Identify which cell holds the provided text, then report its (X, Y) central coordinate. 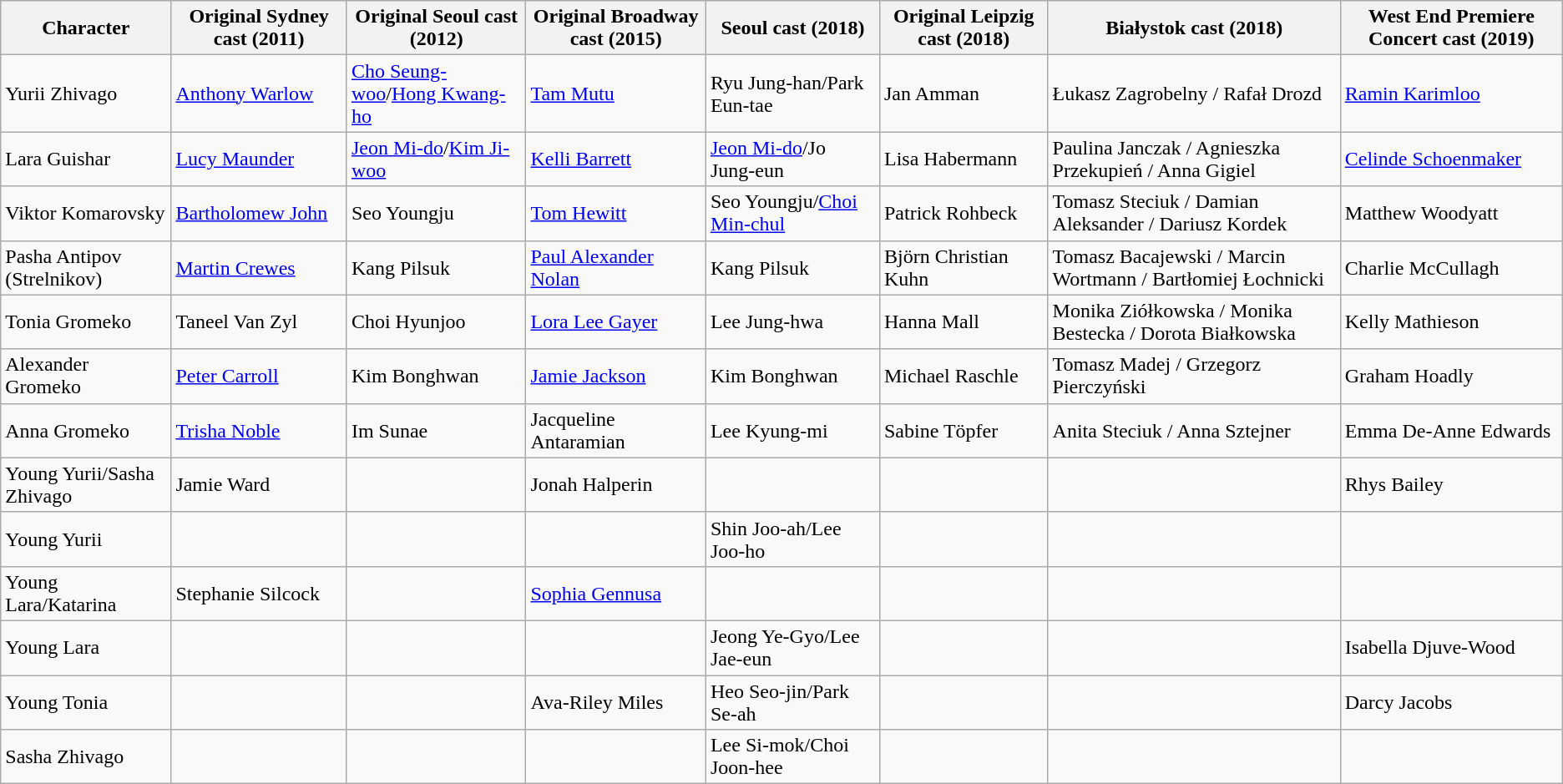
Ryu Jung-han/Park Eun-tae (792, 94)
Sophia Gennusa (616, 593)
Ramin Karimloo (1451, 94)
Cho Seung-woo/Hong Kwang-ho (436, 94)
Jeon Mi-do/Kim Ji-woo (436, 159)
Lisa Habermann (964, 159)
Young Yurii (86, 539)
Anthony Warlow (259, 94)
Taneel Van Zyl (259, 322)
Viktor Komarovsky (86, 214)
Jeong Ye-Gyo/Lee Jae-eun (792, 648)
Isabella Djuve-Wood (1451, 648)
Graham Hoadly (1451, 376)
Bartholomew John (259, 214)
Łukasz Zagrobelny / Rafał Drozd (1194, 94)
Emma De-Anne Edwards (1451, 431)
Monika Ziółkowska / Monika Bestecka / Dorota Białkowska (1194, 322)
Tomasz Steciuk / Damian Aleksander / Dariusz Kordek (1194, 214)
Patrick Rohbeck (964, 214)
Anita Steciuk / Anna Sztejner (1194, 431)
Tom Hewitt (616, 214)
Lara Guishar (86, 159)
Charlie McCullagh (1451, 267)
Celinde Schoenmaker (1451, 159)
Anna Gromeko (86, 431)
Sabine Töpfer (964, 431)
Tonia Gromeko (86, 322)
Jacqueline Antaramian (616, 431)
Young Tonia (86, 701)
Sasha Zhivago (86, 756)
Białystok cast (2018) (1194, 28)
Jamie Jackson (616, 376)
Seo Youngju/Choi Min-chul (792, 214)
Jan Amman (964, 94)
Young Lara (86, 648)
Trisha Noble (259, 431)
Paulina Janczak / Agnieszka Przekupień / Anna Gigiel (1194, 159)
Young Lara/Katarina (86, 593)
Lucy Maunder (259, 159)
Kelly Mathieson (1451, 322)
Ava-Riley Miles (616, 701)
Tam Mutu (616, 94)
Stephanie Silcock (259, 593)
Matthew Woodyatt (1451, 214)
Choi Hyunjoo (436, 322)
West End Premiere Concert cast (2019) (1451, 28)
Lee Si-mok/Choi Joon-hee (792, 756)
Shin Joo-ah/Lee Joo-ho (792, 539)
Jeon Mi-do/Jo Jung-eun (792, 159)
Original Sydney cast (2011) (259, 28)
Original Leipzig cast (2018) (964, 28)
Kelli Barrett (616, 159)
Martin Crewes (259, 267)
Jonah Halperin (616, 484)
Peter Carroll (259, 376)
Yurii Zhivago (86, 94)
Lora Lee Gayer (616, 322)
Björn Christian Kuhn (964, 267)
Heo Seo-jin/Park Se-ah (792, 701)
Character (86, 28)
Im Sunae (436, 431)
Young Yurii/Sasha Zhivago (86, 484)
Pasha Antipov (Strelnikov) (86, 267)
Alexander Gromeko (86, 376)
Lee Kyung-mi (792, 431)
Paul Alexander Nolan (616, 267)
Seoul cast (2018) (792, 28)
Michael Raschle (964, 376)
Lee Jung-hwa (792, 322)
Tomasz Madej / Grzegorz Pierczyński (1194, 376)
Original Seoul cast (2012) (436, 28)
Hanna Mall (964, 322)
Darcy Jacobs (1451, 701)
Jamie Ward (259, 484)
Rhys Bailey (1451, 484)
Original Broadway cast (2015) (616, 28)
Tomasz Bacajewski / Marcin Wortmann / Bartłomiej Łochnicki (1194, 267)
Seo Youngju (436, 214)
